Find where the given text appears and provide that cell's center as [x, y] coordinate. 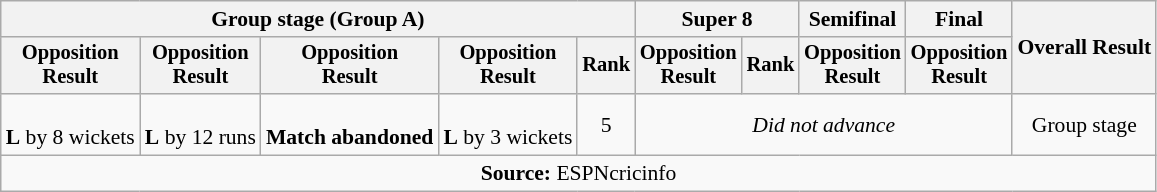
L by 12 runs [200, 124]
L by 3 wickets [508, 124]
5 [606, 124]
Match abandoned [350, 124]
Did not advance [824, 124]
Super 8 [717, 19]
Overall Result [1084, 48]
Final [960, 19]
Semifinal [852, 19]
Group stage (Group A) [318, 19]
L by 8 wickets [70, 124]
Source: ESPNcricinfo [578, 174]
Group stage [1084, 124]
